Return the (x, y) coordinate for the center point of the cell that contains the specified text.  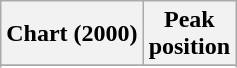
Chart (2000) (72, 34)
Peakposition (189, 34)
